Extract the [X, Y] coordinate from the center of the cell holding the provided text.  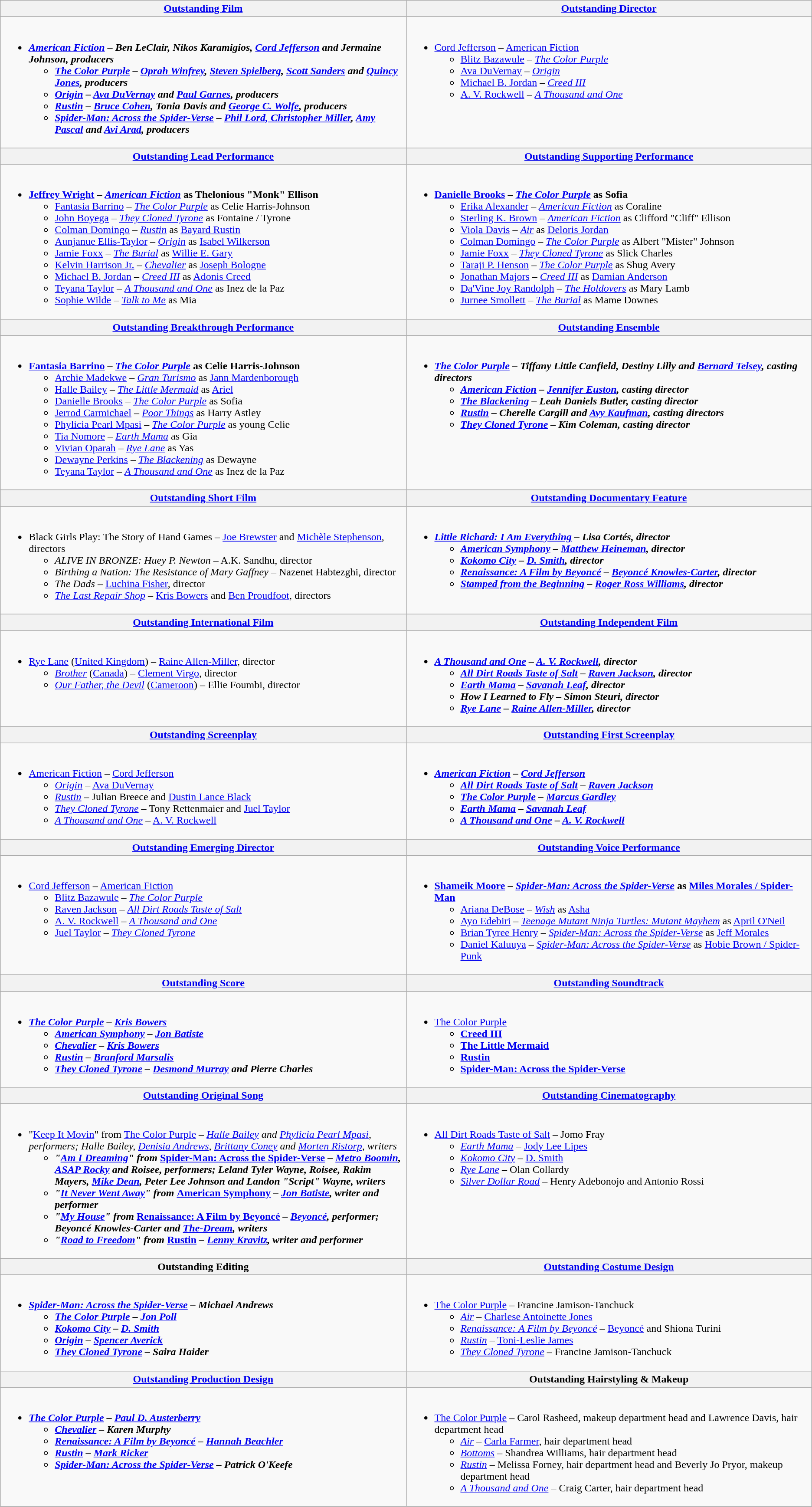
Outstanding Ensemble [609, 327]
Outstanding Soundtrack [609, 983]
Outstanding Supporting Performance [609, 156]
Outstanding Short Film [203, 498]
Outstanding Voice Performance [609, 847]
Outstanding First Screenplay [609, 735]
Outstanding Editing [203, 1267]
Outstanding Film [203, 9]
Outstanding Costume Design [609, 1267]
Outstanding Lead Performance [203, 156]
Outstanding Screenplay [203, 735]
Outstanding Score [203, 983]
Outstanding Emerging Director [203, 847]
Outstanding Documentary Feature [609, 498]
Outstanding Director [609, 9]
Outstanding Independent Film [609, 622]
Outstanding Production Design [203, 1379]
Outstanding Cinematography [609, 1096]
Outstanding Breakthrough Performance [203, 327]
Outstanding International Film [203, 622]
Outstanding Hairstyling & Makeup [609, 1379]
The Color PurpleCreed IIIThe Little MermaidRustinSpider-Man: Across the Spider-Verse [609, 1040]
Outstanding Original Song [203, 1096]
